Capture the cell that displays the provided text and extract its [x, y] central coordinate. 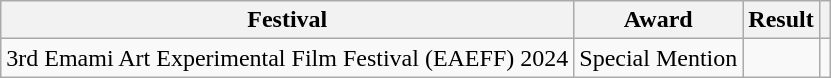
Festival [288, 20]
Award [658, 20]
3rd Emami Art Experimental Film Festival (EAEFF) 2024 [288, 58]
Result [781, 20]
Special Mention [658, 58]
